Locate the cell with the specified text and output its [x, y] center coordinate. 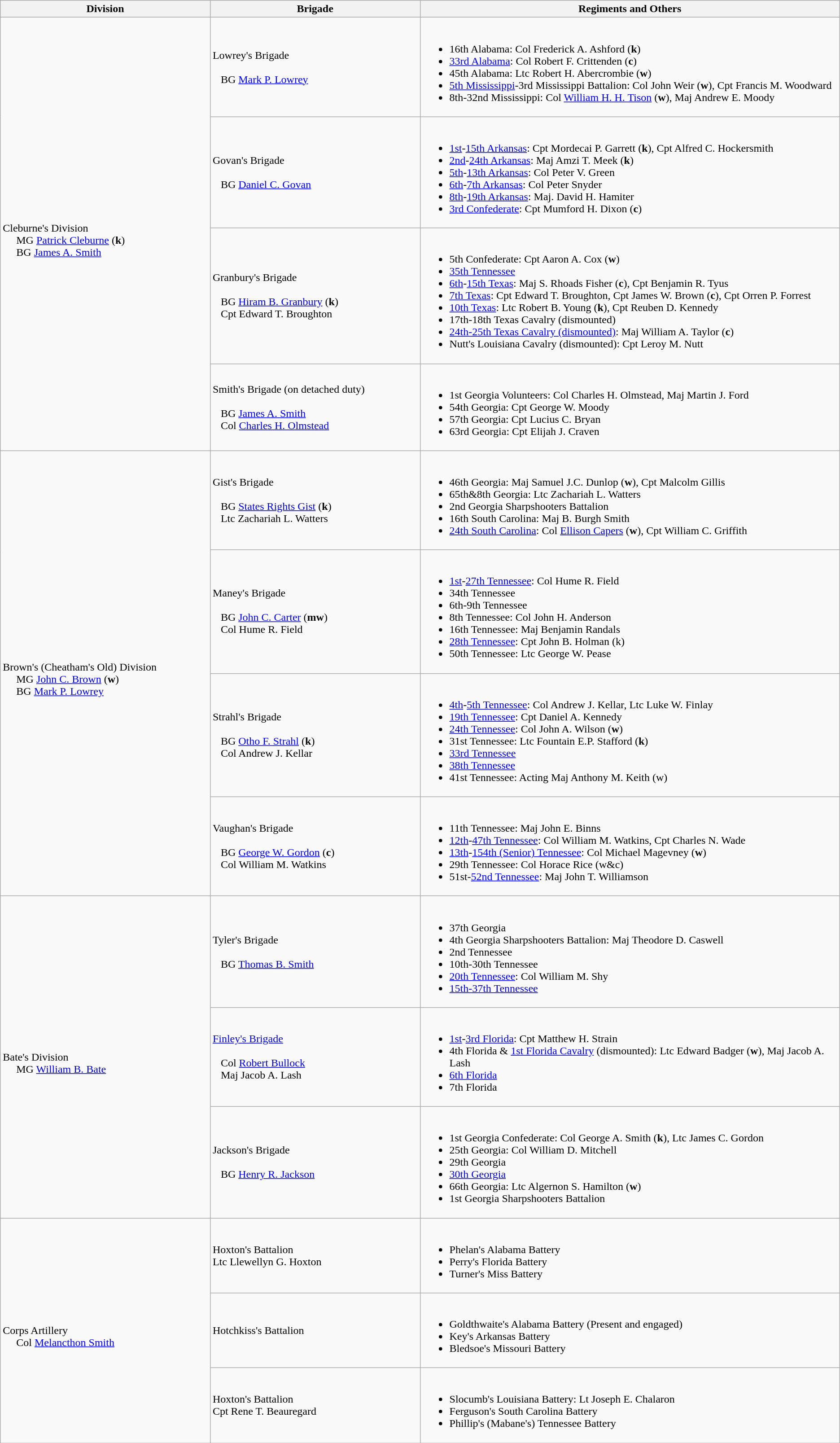
Bate's Division MG William B. Bate [105, 1057]
Smith's Brigade (on detached duty) BG James A. Smith Col Charles H. Olmstead [315, 407]
Phelan's Alabama BatteryPerry's Florida BatteryTurner's Miss Battery [630, 1256]
1st-3rd Florida: Cpt Matthew H. Strain4th Florida & 1st Florida Cavalry (dismounted): Ltc Edward Badger (w), Maj Jacob A. Lash6th Florida7th Florida [630, 1057]
Finley's Brigade Col Robert Bullock Maj Jacob A. Lash [315, 1057]
Hotchkiss's Battalion [315, 1330]
Lowrey's Brigade BG Mark P. Lowrey [315, 67]
Maney's Brigade BG John C. Carter (mw) Col Hume R. Field [315, 611]
Brown's (Cheatham's Old) Division MG John C. Brown (w) BG Mark P. Lowrey [105, 673]
Gist's Brigade BG States Rights Gist (k) Ltc Zachariah L. Watters [315, 500]
Tyler's Brigade BG Thomas B. Smith [315, 952]
Goldthwaite's Alabama Battery (Present and engaged)Key's Arkansas BatteryBledsoe's Missouri Battery [630, 1330]
Division [105, 9]
Hoxton's BattalionCpt Rene T. Beauregard [315, 1406]
Strahl's Brigade BG Otho F. Strahl (k) Col Andrew J. Kellar [315, 735]
Jackson's Brigade BG Henry R. Jackson [315, 1162]
Regiments and Others [630, 9]
Corps Artillery Col Melancthon Smith [105, 1330]
Hoxton's BattalionLtc Llewellyn G. Hoxton [315, 1256]
Slocumb's Louisiana Battery: Lt Joseph E. ChalaronFerguson's South Carolina BatteryPhillip's (Mabane's) Tennessee Battery [630, 1406]
Govan's Brigade BG Daniel C. Govan [315, 172]
Brigade [315, 9]
Vaughan's Brigade BG George W. Gordon (c) Col William M. Watkins [315, 847]
Cleburne's Division MG Patrick Cleburne (k) BG James A. Smith [105, 234]
Granbury's Brigade BG Hiram B. Granbury (k) Cpt Edward T. Broughton [315, 296]
